Capture the cell that displays the provided text and extract its (x, y) central coordinate. 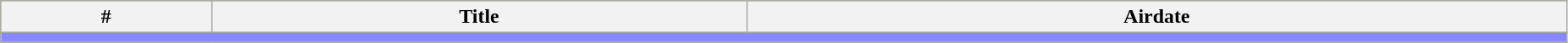
Title (479, 17)
Airdate (1156, 17)
# (106, 17)
